Identify which cell holds the provided text, then report its [x, y] central coordinate. 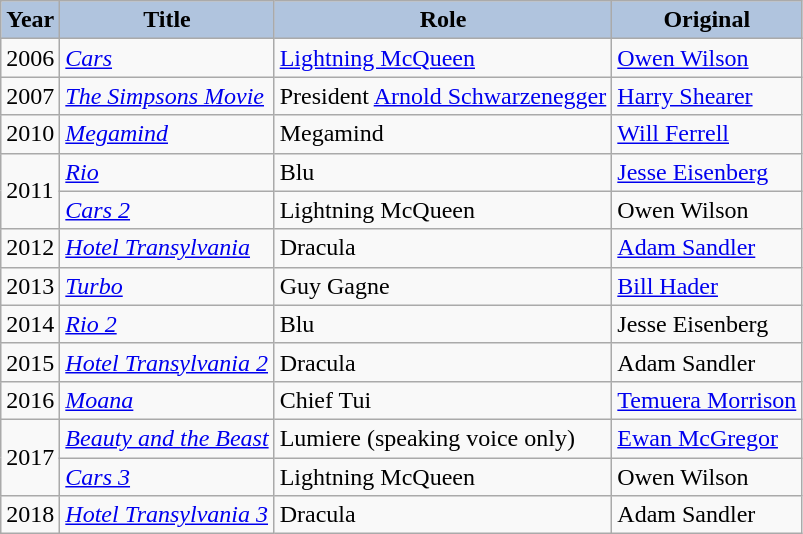
2016 [30, 400]
2013 [30, 286]
2018 [30, 515]
2015 [30, 362]
Temuera Morrison [707, 400]
President Arnold Schwarzenegger [443, 96]
2017 [30, 457]
Title [167, 20]
Cars [167, 58]
Cars 3 [167, 477]
Hotel Transylvania [167, 248]
Guy Gagne [443, 286]
2011 [30, 191]
Rio 2 [167, 324]
Role [443, 20]
Hotel Transylvania 2 [167, 362]
2010 [30, 134]
Rio [167, 172]
Harry Shearer [707, 96]
2006 [30, 58]
2007 [30, 96]
Turbo [167, 286]
Will Ferrell [707, 134]
Lumiere (speaking voice only) [443, 438]
The Simpsons Movie [167, 96]
Year [30, 20]
Beauty and the Beast [167, 438]
Bill Hader [707, 286]
Cars 2 [167, 210]
Ewan McGregor [707, 438]
Moana [167, 400]
2012 [30, 248]
Hotel Transylvania 3 [167, 515]
2014 [30, 324]
Original [707, 20]
Chief Tui [443, 400]
